Extract the [x, y] coordinate from the center of the cell holding the provided text.  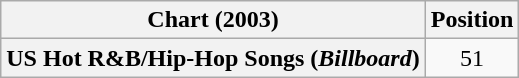
51 [472, 58]
Position [472, 20]
US Hot R&B/Hip-Hop Songs (Billboard) [213, 58]
Chart (2003) [213, 20]
